Locate the cell with the specified text and output its [x, y] center coordinate. 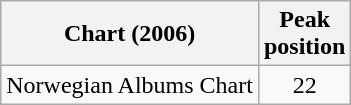
22 [304, 85]
Chart (2006) [130, 34]
Norwegian Albums Chart [130, 85]
Peakposition [304, 34]
